Output the (x, y) coordinate of the center of the cell containing the given text.  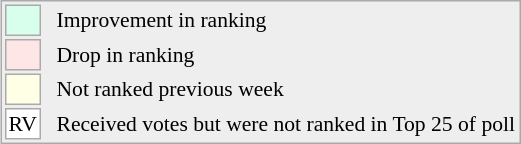
Not ranked previous week (286, 90)
Received votes but were not ranked in Top 25 of poll (286, 124)
Drop in ranking (286, 55)
Improvement in ranking (286, 20)
RV (23, 124)
